Capture the cell that displays the provided text and extract its [X, Y] central coordinate. 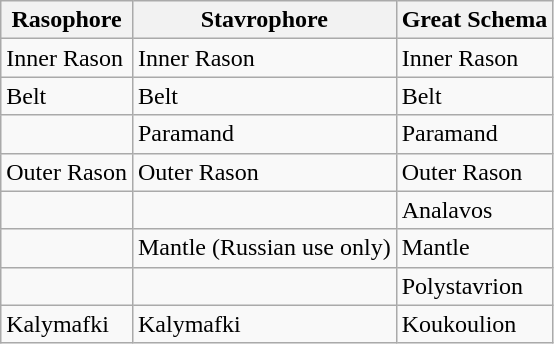
Rasophore [67, 20]
Great Schema [474, 20]
Polystavrion [474, 286]
Analavos [474, 210]
Mantle (Russian use only) [264, 248]
Stavrophore [264, 20]
Koukoulion [474, 324]
Mantle [474, 248]
